From the cell containing the given text, extract its center point as [X, Y] coordinate. 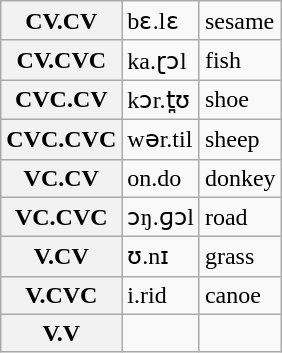
ʊ.nɪ [161, 257]
i.rid [161, 295]
CVC.CV [62, 100]
donkey [240, 178]
ɔŋ.ɡɔl [161, 217]
kɔr.t̪ʊ [161, 100]
grass [240, 257]
on.do [161, 178]
VC.CVC [62, 217]
sheep [240, 139]
CVC.CVC [62, 139]
CV.CVC [62, 60]
sesame [240, 21]
fish [240, 60]
bɛ.lɛ [161, 21]
canoe [240, 295]
V.V [62, 333]
wər.til [161, 139]
ka.ɽɔl [161, 60]
shoe [240, 100]
V.CVC [62, 295]
CV.CV [62, 21]
VC.CV [62, 178]
road [240, 217]
V.CV [62, 257]
